Return the [x, y] coordinate for the center point of the cell that contains the specified text.  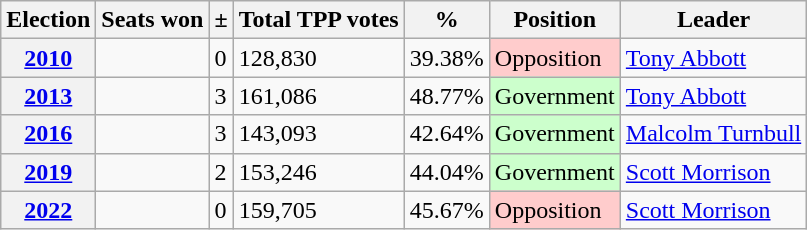
± [221, 20]
% [446, 20]
44.04% [446, 172]
42.64% [446, 134]
2010 [48, 58]
Leader [713, 20]
2016 [48, 134]
161,086 [318, 96]
Position [554, 20]
2013 [48, 96]
2 [221, 172]
39.38% [446, 58]
143,093 [318, 134]
2019 [48, 172]
159,705 [318, 210]
153,246 [318, 172]
48.77% [446, 96]
45.67% [446, 210]
Malcolm Turnbull [713, 134]
Total TPP votes [318, 20]
128,830 [318, 58]
Election [48, 20]
2022 [48, 210]
Seats won [152, 20]
